Pinpoint the cell where the given text exists, returning its (X, Y) midpoint coordinate. 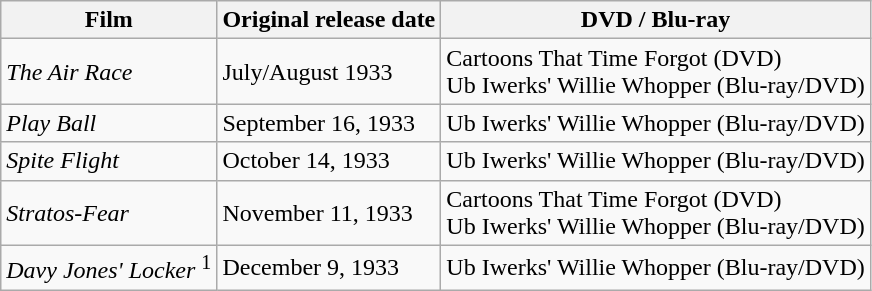
October 14, 1933 (329, 161)
Original release date (329, 20)
Davy Jones' Locker 1 (109, 268)
Stratos-Fear (109, 212)
The Air Race (109, 72)
December 9, 1933 (329, 268)
DVD / Blu-ray (656, 20)
Play Ball (109, 123)
Spite Flight (109, 161)
September 16, 1933 (329, 123)
Film (109, 20)
November 11, 1933 (329, 212)
July/August 1933 (329, 72)
